Output the (X, Y) coordinate of the center of the cell containing the given text.  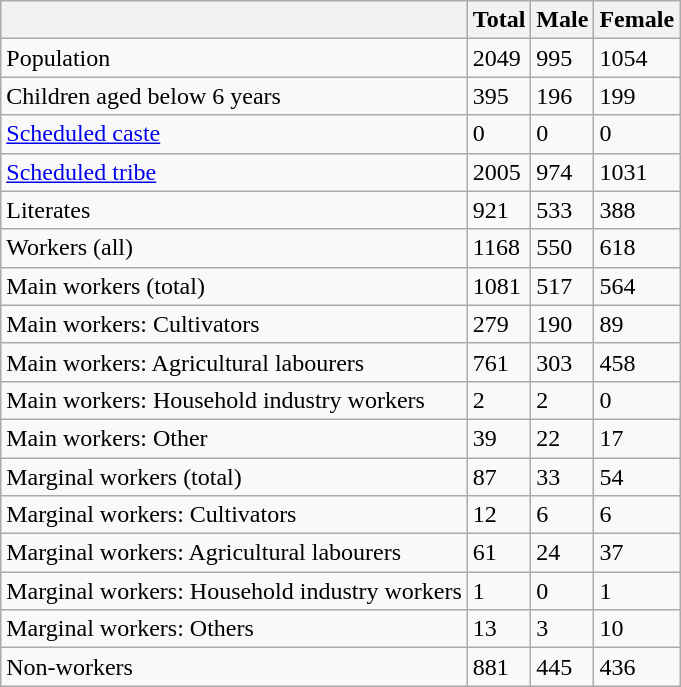
458 (637, 362)
Marginal workers: Agricultural labourers (234, 553)
Non-workers (234, 667)
54 (637, 477)
Main workers: Other (234, 438)
3 (562, 629)
Marginal workers: Others (234, 629)
Population (234, 58)
1168 (499, 248)
Main workers: Cultivators (234, 324)
533 (562, 210)
Marginal workers: Cultivators (234, 515)
1081 (499, 286)
196 (562, 96)
Main workers (total) (234, 286)
61 (499, 553)
550 (562, 248)
Marginal workers: Household industry workers (234, 591)
89 (637, 324)
2049 (499, 58)
87 (499, 477)
279 (499, 324)
436 (637, 667)
1054 (637, 58)
881 (499, 667)
2005 (499, 172)
Children aged below 6 years (234, 96)
Workers (all) (234, 248)
Main workers: Agricultural labourers (234, 362)
199 (637, 96)
190 (562, 324)
Total (499, 20)
995 (562, 58)
618 (637, 248)
39 (499, 438)
33 (562, 477)
395 (499, 96)
10 (637, 629)
1031 (637, 172)
921 (499, 210)
761 (499, 362)
Marginal workers (total) (234, 477)
22 (562, 438)
303 (562, 362)
Scheduled caste (234, 134)
Male (562, 20)
517 (562, 286)
Female (637, 20)
388 (637, 210)
564 (637, 286)
445 (562, 667)
37 (637, 553)
24 (562, 553)
Scheduled tribe (234, 172)
Literates (234, 210)
17 (637, 438)
974 (562, 172)
Main workers: Household industry workers (234, 400)
12 (499, 515)
13 (499, 629)
